Return (x, y) of the center of cell containing provided text 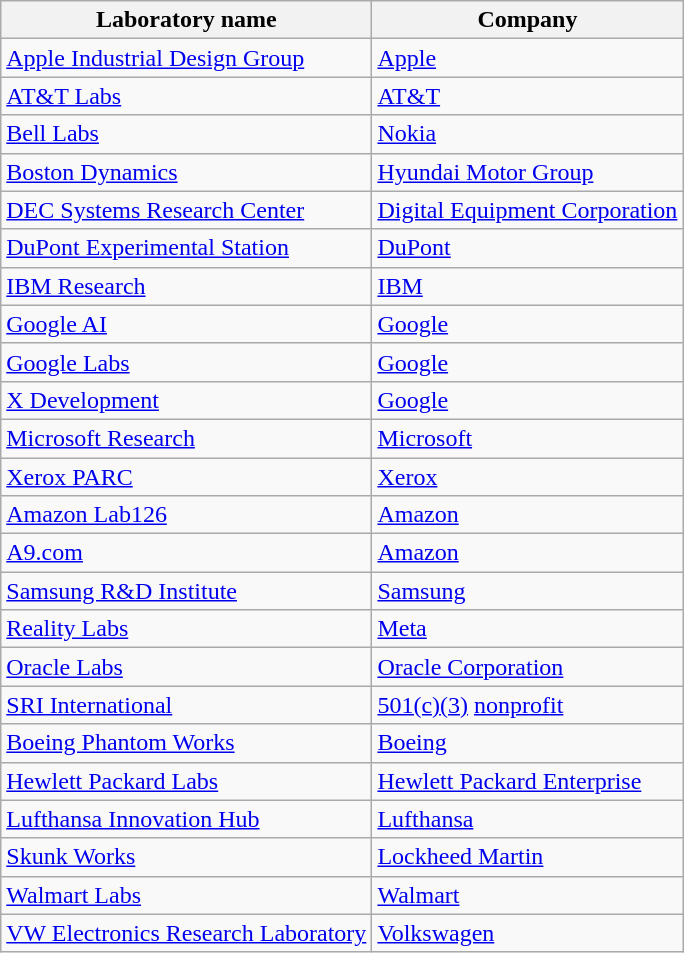
Xerox PARC (186, 477)
Samsung R&D Institute (186, 591)
Oracle Corporation (528, 667)
IBM (528, 286)
Hewlett Packard Enterprise (528, 781)
VW Electronics Research Laboratory (186, 933)
Oracle Labs (186, 667)
Samsung (528, 591)
Bell Labs (186, 134)
DEC Systems Research Center (186, 210)
Boeing (528, 743)
Walmart (528, 895)
Amazon Lab126 (186, 515)
Boston Dynamics (186, 172)
Digital Equipment Corporation (528, 210)
Apple Industrial Design Group (186, 58)
Xerox (528, 477)
SRI International (186, 705)
DuPont (528, 248)
AT&T (528, 96)
Google AI (186, 324)
Hewlett Packard Labs (186, 781)
Boeing Phantom Works (186, 743)
Company (528, 20)
Walmart Labs (186, 895)
Apple (528, 58)
Reality Labs (186, 629)
AT&T Labs (186, 96)
501(c)(3) nonprofit (528, 705)
Lufthansa (528, 819)
Nokia (528, 134)
Skunk Works (186, 857)
DuPont Experimental Station (186, 248)
Microsoft (528, 438)
Hyundai Motor Group (528, 172)
Microsoft Research (186, 438)
Meta (528, 629)
Lockheed Martin (528, 857)
A9.com (186, 553)
Google Labs (186, 362)
Volkswagen (528, 933)
Lufthansa Innovation Hub (186, 819)
Laboratory name (186, 20)
X Development (186, 400)
IBM Research (186, 286)
